Extract the (X, Y) coordinate from the center of the cell holding the provided text.  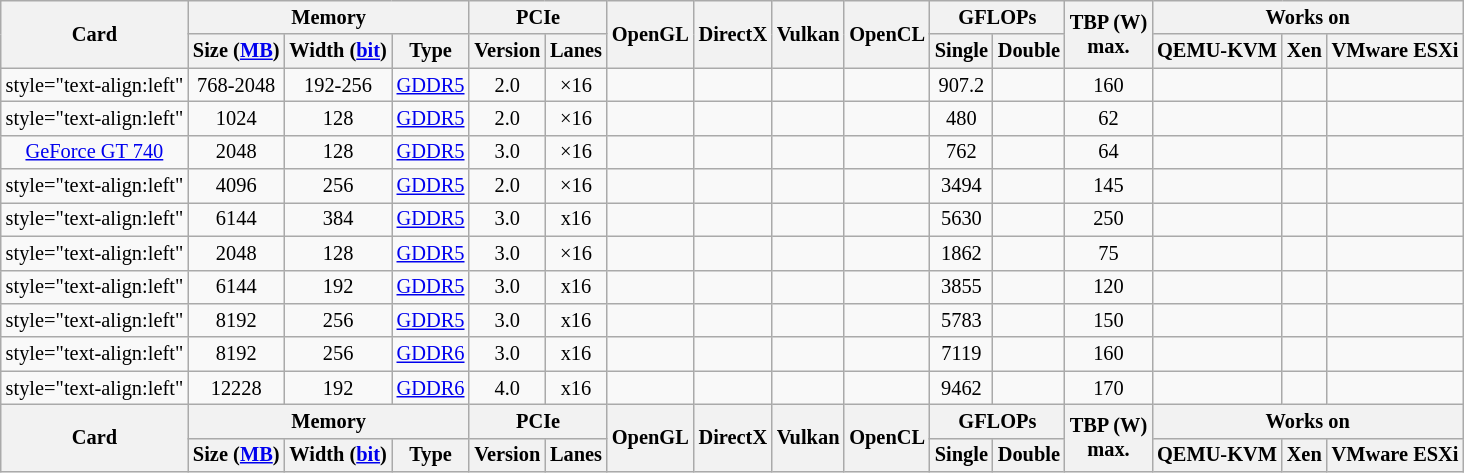
768-2048 (236, 85)
1862 (962, 253)
907.2 (962, 85)
4.0 (507, 388)
170 (1108, 388)
120 (1108, 287)
3855 (962, 287)
5783 (962, 320)
64 (1108, 152)
762 (962, 152)
7119 (962, 354)
5630 (962, 219)
192-256 (338, 85)
480 (962, 118)
4096 (236, 186)
62 (1108, 118)
75 (1108, 253)
1024 (236, 118)
384 (338, 219)
150 (1108, 320)
145 (1108, 186)
12228 (236, 388)
GeForce GT 740 (94, 152)
9462 (962, 388)
250 (1108, 219)
3494 (962, 186)
